Search for the cell housing the specified text and yield its (x, y) center coordinate. 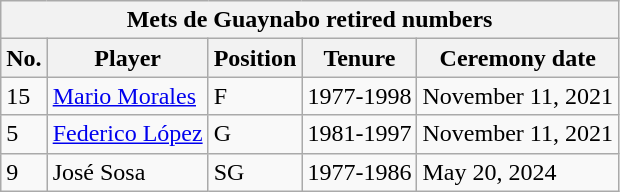
15 (24, 96)
José Sosa (128, 172)
Position (255, 58)
1981-1997 (360, 134)
5 (24, 134)
Player (128, 58)
9 (24, 172)
1977-1986 (360, 172)
G (255, 134)
SG (255, 172)
Mario Morales (128, 96)
Tenure (360, 58)
Ceremony date (518, 58)
Federico López (128, 134)
No. (24, 58)
1977-1998 (360, 96)
Mets de Guaynabo retired numbers (310, 20)
May 20, 2024 (518, 172)
F (255, 96)
